Scan for the cell matching the given text and deliver its (X, Y) coordinate at center. 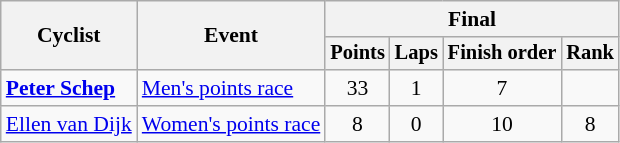
1 (416, 88)
Ellen van Dijk (69, 124)
Rank (590, 54)
Cyclist (69, 36)
Event (232, 36)
7 (502, 88)
Peter Schep (69, 88)
Men's points race (232, 88)
33 (357, 88)
Finish order (502, 54)
Women's points race (232, 124)
Points (357, 54)
Final (472, 19)
Laps (416, 54)
0 (416, 124)
10 (502, 124)
